For the text-containing cell, return its midpoint in [X, Y] coordinate format. 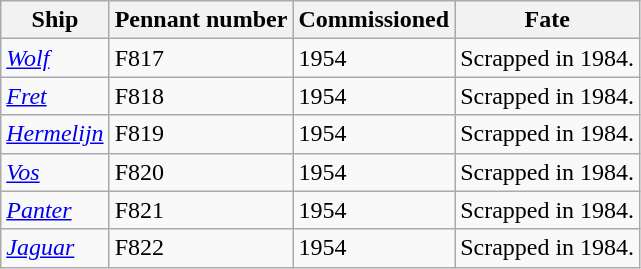
F819 [201, 134]
Jaguar [55, 248]
Ship [55, 20]
F818 [201, 96]
F821 [201, 210]
Panter [55, 210]
F822 [201, 248]
Commissioned [374, 20]
Hermelijn [55, 134]
Wolf [55, 58]
Vos [55, 172]
F820 [201, 172]
F817 [201, 58]
Pennant number [201, 20]
Fate [548, 20]
Fret [55, 96]
